Scan for the cell matching the given text and deliver its [X, Y] coordinate at center. 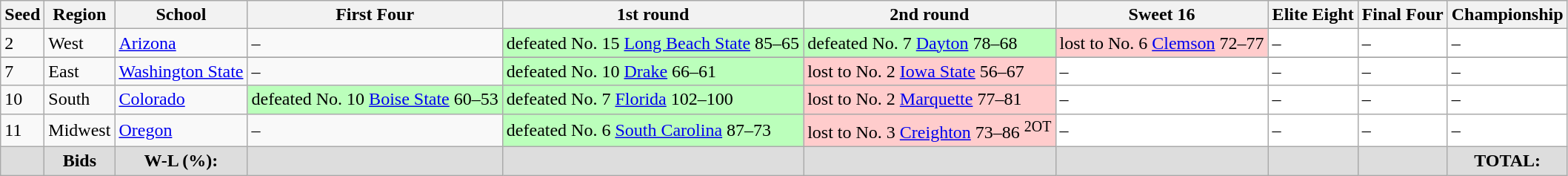
defeated No. 7 Dayton 78–68 [930, 43]
lost to No. 6 Clemson 72–77 [1161, 43]
2nd round [930, 15]
Seed [22, 15]
First Four [375, 15]
South [80, 100]
School [181, 15]
East [80, 71]
lost to No. 2 Iowa State 56–67 [930, 71]
Colorado [181, 100]
defeated No. 10 Drake 66–61 [653, 71]
lost to No. 2 Marquette 77–81 [930, 100]
defeated No. 15 Long Beach State 85–65 [653, 43]
Midwest [80, 131]
Washington State [181, 71]
Arizona [181, 43]
defeated No. 10 Boise State 60–53 [375, 100]
West [80, 43]
Sweet 16 [1161, 15]
W-L (%): [181, 161]
11 [22, 131]
defeated No. 6 South Carolina 87–73 [653, 131]
Championship [1507, 15]
2 [22, 43]
Final Four [1403, 15]
Oregon [181, 131]
Elite Eight [1312, 15]
7 [22, 71]
TOTAL: [1507, 161]
Bids [80, 161]
10 [22, 100]
lost to No. 3 Creighton 73–86 2OT [930, 131]
Region [80, 15]
defeated No. 7 Florida 102–100 [653, 100]
1st round [653, 15]
